Return [X, Y] of the center of cell containing provided text 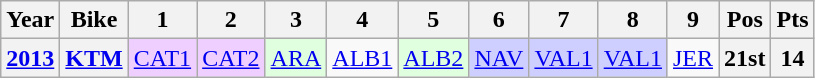
Bike [94, 20]
8 [632, 20]
NAV [499, 58]
6 [499, 20]
Pts [792, 20]
Pos [745, 20]
2 [231, 20]
5 [434, 20]
9 [692, 20]
2013 [30, 58]
Year [30, 20]
21st [745, 58]
1 [162, 20]
7 [564, 20]
4 [362, 20]
CAT2 [231, 58]
CAT1 [162, 58]
KTM [94, 58]
3 [296, 20]
ARA [296, 58]
ALB1 [362, 58]
ALB2 [434, 58]
14 [792, 58]
JER [692, 58]
